Provide the (x, y) coordinate of the cell's center where the given text is located.  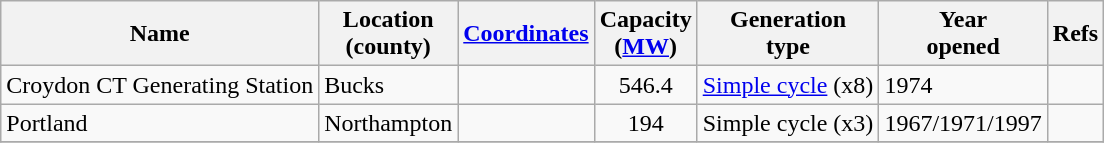
Croydon CT Generating Station (160, 85)
Coordinates (526, 34)
Location(county) (388, 34)
Capacity(MW) (646, 34)
1974 (963, 85)
194 (646, 123)
Northampton (388, 123)
Yearopened (963, 34)
Simple cycle (x3) (788, 123)
Refs (1075, 34)
1967/1971/1997 (963, 123)
546.4 (646, 85)
Portland (160, 123)
Name (160, 34)
Simple cycle (x8) (788, 85)
Generationtype (788, 34)
Bucks (388, 85)
